Output the [X, Y] coordinate of the center of the cell containing the given text.  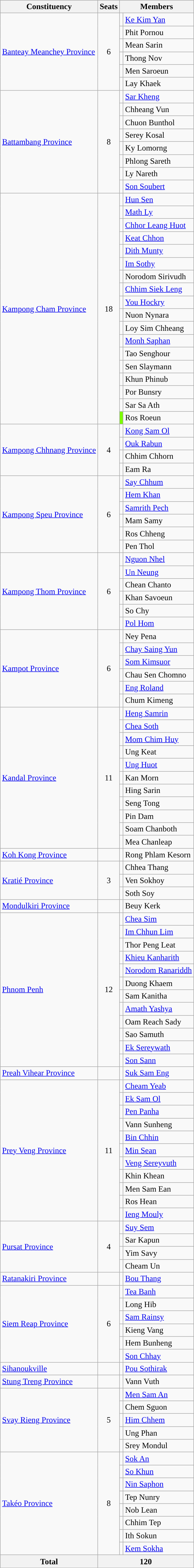
Banteay Meanchey Province [49, 52]
Kandal Province [49, 778]
Sok An [158, 1459]
Ung Keat [158, 752]
Tep Nunry [158, 1497]
Chum Kimeng [158, 700]
Nob Lean [158, 1510]
Phlong Sareth [158, 161]
Chau Sen Chomno [158, 675]
Thor Peng Leat [158, 945]
Amath Yashya [158, 1009]
Srey Mondul [158, 1446]
Ith Sokun [158, 1536]
Ros Hean [158, 1202]
120 [145, 1561]
Ven Sokhoy [158, 880]
Bin Chhin [158, 1137]
Ung Phan [158, 1433]
Preah Vihear Province [49, 1073]
Him Chhem [158, 1420]
Kampong Chhnang Province [49, 450]
Members [157, 7]
Rong Phlam Kesorn [158, 855]
Thong Nov [158, 58]
Kampong Speu Province [49, 514]
So Chy [158, 611]
Im Chhun Lim [158, 932]
Sam Kanitha [158, 996]
Eng Roland [158, 688]
Mom Chim Huy [158, 739]
3 [108, 880]
So Khun [158, 1471]
Hun Sen [158, 200]
Ros Chheng [158, 533]
Sar Kheng [158, 97]
Duong Khaem [158, 983]
Lay Khaek [158, 84]
Suy Sem [158, 1227]
Chhim Chhorn [158, 456]
Heng Samrin [158, 713]
Chhim Tep [158, 1523]
Ieng Mouly [158, 1215]
Men Saroeun [158, 71]
Kieng Vang [158, 1330]
Pen Thol [158, 546]
Svay Rieng Province [49, 1420]
Vann Sunheng [158, 1124]
Khieu Kanharith [158, 957]
Sao Samuth [158, 1035]
Men Sam Ean [158, 1189]
Takéo Province [49, 1504]
Veng Sereyvuth [158, 1163]
Sihanoukville [49, 1368]
Sar Sa Ath [158, 405]
Tao Senghour [158, 353]
Chean Chanto [158, 585]
Ly Nareth [158, 174]
Kampong Cham Province [49, 309]
5 [108, 1420]
Phit Pornou [158, 32]
Son Chhay [158, 1356]
Phnom Penh [49, 990]
Koh Kong Province [49, 855]
Vann Vuth [158, 1381]
Ek Sereywath [158, 1047]
Ke Kim Yan [158, 20]
Mea Chanleap [158, 842]
Say Chhum [158, 482]
Un Neung [158, 572]
Cheam Un [158, 1266]
Ney Pena [158, 636]
Por Bunsry [158, 392]
Hem Khan [158, 495]
Tea Banh [158, 1292]
Ek Sam Ol [158, 1099]
Stung Treng Province [49, 1381]
Ung Huot [158, 765]
Khan Savoeun [158, 598]
Long Hib [158, 1304]
Chhim Siek Leng [158, 289]
Chea Soth [158, 726]
Constituency [49, 7]
Mondulkiri Province [49, 906]
Sar Kapun [158, 1240]
Nin Saphon [158, 1484]
Sam Rainsy [158, 1317]
Son Sann [158, 1060]
Samrith Pech [158, 508]
Im Sothy [158, 264]
Eam Ra [158, 469]
Beuy Kerk [158, 906]
Khun Phinub [158, 379]
Chhor Leang Huot [158, 225]
Norodom Sirivudh [158, 276]
Khin Khean [158, 1176]
Chhea Thang [158, 868]
Bou Thang [158, 1279]
Oam Reach Sady [158, 1022]
Pen Panha [158, 1112]
Pou Sothirak [158, 1368]
Total [49, 1561]
Keat Chhon [158, 238]
Prey Veng Province [49, 1150]
Hing Sarin [158, 791]
12 [108, 990]
Min Sean [158, 1150]
Kampot Province [49, 668]
Cheam Yeab [158, 1086]
Suk Sam Eng [158, 1073]
Math Ly [158, 212]
Som Kimsuor [158, 662]
Nuon Nynara [158, 315]
Dith Munty [158, 251]
Chay Saing Yun [158, 649]
Hem Bunheng [158, 1343]
Soth Soy [158, 893]
Serey Kosal [158, 135]
Pol Hom [158, 623]
Chem Sguon [158, 1407]
Mean Sarin [158, 45]
Soam Chanboth [158, 829]
Men Sam An [158, 1394]
Chheang Vun [158, 109]
Ratanakiri Province [49, 1279]
Ky Lomorng [158, 148]
You Hockry [158, 302]
Ros Roeun [158, 418]
Monh Saphan [158, 341]
Kem Sokha [158, 1548]
Nguon Nhel [158, 559]
Pin Dam [158, 816]
Norodom Ranariddh [158, 970]
Kan Morn [158, 777]
Chea Sim [158, 919]
Yim Savy [158, 1253]
Pursat Province [49, 1247]
Kampong Thom Province [49, 591]
Ouk Rabun [158, 444]
Son Soubert [158, 187]
Loy Sim Chheang [158, 328]
Mam Samy [158, 521]
Chuon Bunthol [158, 122]
Seng Tong [158, 803]
Seats [108, 7]
Sen Slaymann [158, 366]
Kratié Province [49, 880]
Kong Sam Ol [158, 431]
18 [108, 309]
Siem Reap Province [49, 1324]
Battambang Province [49, 141]
